For the text-containing cell, return its midpoint in (X, Y) coordinate format. 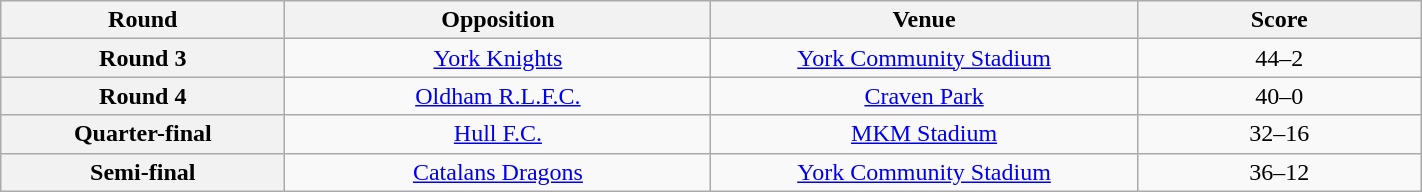
York Knights (498, 58)
Catalans Dragons (498, 172)
Score (1279, 20)
Venue (924, 20)
Semi-final (143, 172)
Craven Park (924, 96)
Quarter-final (143, 134)
MKM Stadium (924, 134)
Hull F.C. (498, 134)
44–2 (1279, 58)
Round 3 (143, 58)
Opposition (498, 20)
40–0 (1279, 96)
Round 4 (143, 96)
Oldham R.L.F.C. (498, 96)
32–16 (1279, 134)
Round (143, 20)
36–12 (1279, 172)
